Extract the (x, y) coordinate from the center of the cell holding the provided text.  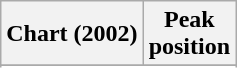
Chart (2002) (72, 34)
Peak position (189, 34)
